Detect which cell encompasses the target text, then output its (x, y) center coordinate. 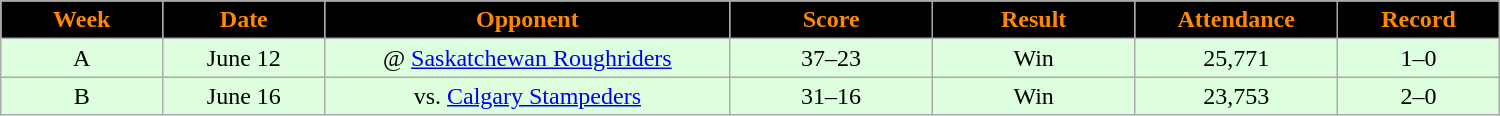
1–0 (1418, 58)
June 16 (244, 96)
vs. Calgary Stampeders (528, 96)
37–23 (832, 58)
@ Saskatchewan Roughriders (528, 58)
Record (1418, 20)
2–0 (1418, 96)
Score (832, 20)
A (82, 58)
Week (82, 20)
25,771 (1236, 58)
23,753 (1236, 96)
Opponent (528, 20)
Date (244, 20)
Attendance (1236, 20)
Result (1034, 20)
B (82, 96)
June 12 (244, 58)
31–16 (832, 96)
